Output the [X, Y] coordinate of the center of the cell containing the given text.  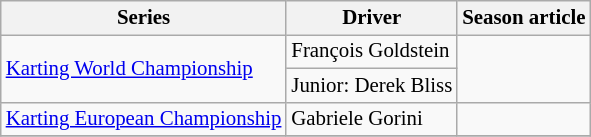
Karting European Championship [144, 119]
Driver [372, 18]
Karting World Championship [144, 68]
Junior: Derek Bliss [372, 85]
Gabriele Gorini [372, 119]
François Goldstein [372, 51]
Series [144, 18]
Season article [524, 18]
